Provide the (X, Y) coordinate of the cell's center where the given text is located.  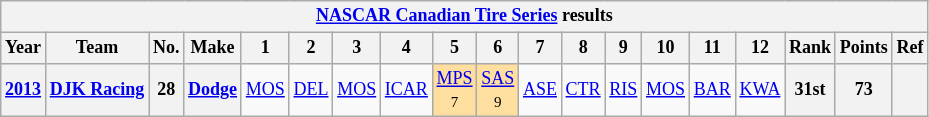
31st (810, 90)
10 (666, 48)
Points (864, 48)
Make (213, 48)
ICAR (407, 90)
Rank (810, 48)
BAR (712, 90)
28 (166, 90)
7 (540, 48)
11 (712, 48)
DEL (311, 90)
4 (407, 48)
No. (166, 48)
3 (357, 48)
RIS (624, 90)
6 (498, 48)
5 (454, 48)
DJK Racing (96, 90)
12 (760, 48)
2013 (24, 90)
Dodge (213, 90)
CTR (583, 90)
73 (864, 90)
Team (96, 48)
MPS7 (454, 90)
NASCAR Canadian Tire Series results (464, 16)
9 (624, 48)
SAS9 (498, 90)
2 (311, 48)
Ref (910, 48)
KWA (760, 90)
Year (24, 48)
ASE (540, 90)
8 (583, 48)
1 (265, 48)
